Search for the cell housing the specified text and yield its (x, y) center coordinate. 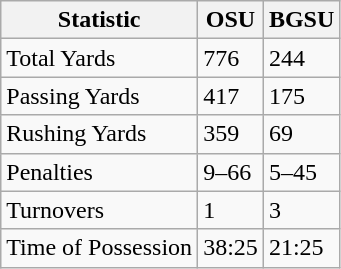
Passing Yards (100, 96)
Statistic (100, 20)
Total Yards (100, 58)
417 (231, 96)
359 (231, 134)
69 (301, 134)
Penalties (100, 172)
5–45 (301, 172)
OSU (231, 20)
Rushing Yards (100, 134)
38:25 (231, 248)
Time of Possession (100, 248)
244 (301, 58)
9–66 (231, 172)
BGSU (301, 20)
21:25 (301, 248)
776 (231, 58)
1 (231, 210)
Turnovers (100, 210)
3 (301, 210)
175 (301, 96)
